Locate the cell with the specified text and output its (X, Y) center coordinate. 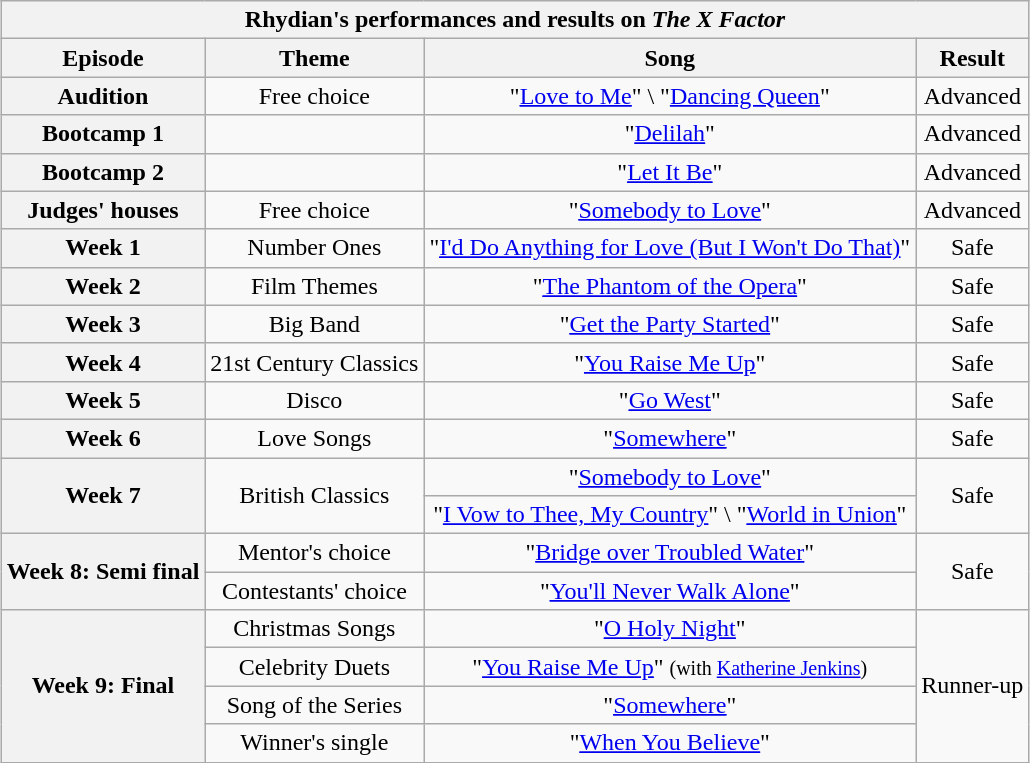
21st Century Classics (314, 362)
"Get the Party Started" (670, 324)
Episode (103, 58)
Week 7 (103, 496)
British Classics (314, 496)
"You Raise Me Up" (670, 362)
"Go West" (670, 400)
"You'll Never Walk Alone" (670, 591)
Runner-up (972, 686)
Christmas Songs (314, 629)
"Delilah" (670, 134)
Winner's single (314, 743)
Week 6 (103, 438)
"I Vow to Thee, My Country" \ "World in Union" (670, 515)
Rhydian's performances and results on The X Factor (515, 20)
Week 1 (103, 248)
Audition (103, 96)
Week 2 (103, 286)
"Let It Be" (670, 172)
Mentor's choice (314, 553)
Week 4 (103, 362)
Number Ones (314, 248)
"I'd Do Anything for Love (But I Won't Do That)" (670, 248)
Contestants' choice (314, 591)
Disco (314, 400)
Bootcamp 2 (103, 172)
Song (670, 58)
"O Holy Night" (670, 629)
"You Raise Me Up" (with Katherine Jenkins) (670, 667)
Celebrity Duets (314, 667)
Song of the Series (314, 705)
Judges' houses (103, 210)
Love Songs (314, 438)
Week 5 (103, 400)
Theme (314, 58)
"Bridge over Troubled Water" (670, 553)
"The Phantom of the Opera" (670, 286)
"Love to Me" \ "Dancing Queen" (670, 96)
Film Themes (314, 286)
Bootcamp 1 (103, 134)
Big Band (314, 324)
Week 3 (103, 324)
Week 9: Final (103, 686)
Result (972, 58)
Week 8: Semi final (103, 572)
"When You Believe" (670, 743)
